Return the (x, y) coordinate for the center point of the cell that contains the specified text.  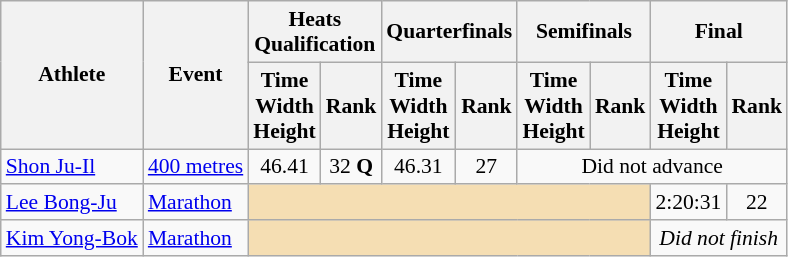
Did not finish (718, 238)
27 (486, 167)
Lee Bong-Ju (72, 203)
Event (196, 75)
Kim Yong-Bok (72, 238)
46.41 (284, 167)
2:20:31 (688, 203)
Athlete (72, 75)
32 Q (352, 167)
Shon Ju-Il (72, 167)
Did not advance (652, 167)
46.31 (418, 167)
HeatsQualification (314, 32)
Quarterfinals (449, 32)
Final (718, 32)
22 (756, 203)
Semifinals (584, 32)
400 metres (196, 167)
